Identify which cell holds the provided text, then report its (X, Y) central coordinate. 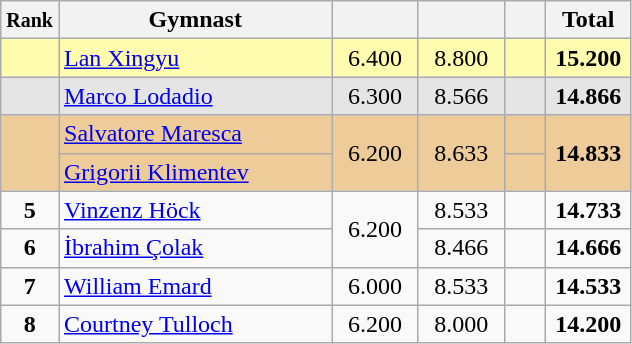
İbrahim Çolak (195, 248)
6.000 (375, 286)
Vinzenz Höck (195, 210)
8.566 (461, 96)
Rank (30, 20)
6.400 (375, 58)
14.866 (588, 96)
Salvatore Maresca (195, 134)
Grigorii Klimentev (195, 172)
14.200 (588, 324)
8.633 (461, 153)
14.833 (588, 153)
8.800 (461, 58)
Gymnast (195, 20)
Marco Lodadio (195, 96)
7 (30, 286)
14.733 (588, 210)
6.300 (375, 96)
8 (30, 324)
Total (588, 20)
15.200 (588, 58)
Courtney Tulloch (195, 324)
William Emard (195, 286)
8.466 (461, 248)
6 (30, 248)
8.000 (461, 324)
Lan Xingyu (195, 58)
14.666 (588, 248)
14.533 (588, 286)
5 (30, 210)
